Find where the given text appears and provide that cell's center as [X, Y] coordinate. 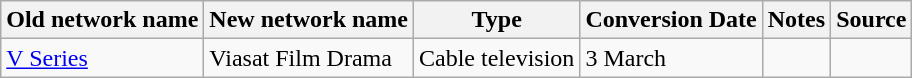
Conversion Date [671, 20]
V Series [102, 58]
Cable television [497, 58]
Notes [796, 20]
Source [872, 20]
Old network name [102, 20]
Viasat Film Drama [309, 58]
3 March [671, 58]
New network name [309, 20]
Type [497, 20]
